Detect which cell encompasses the target text, then output its [x, y] center coordinate. 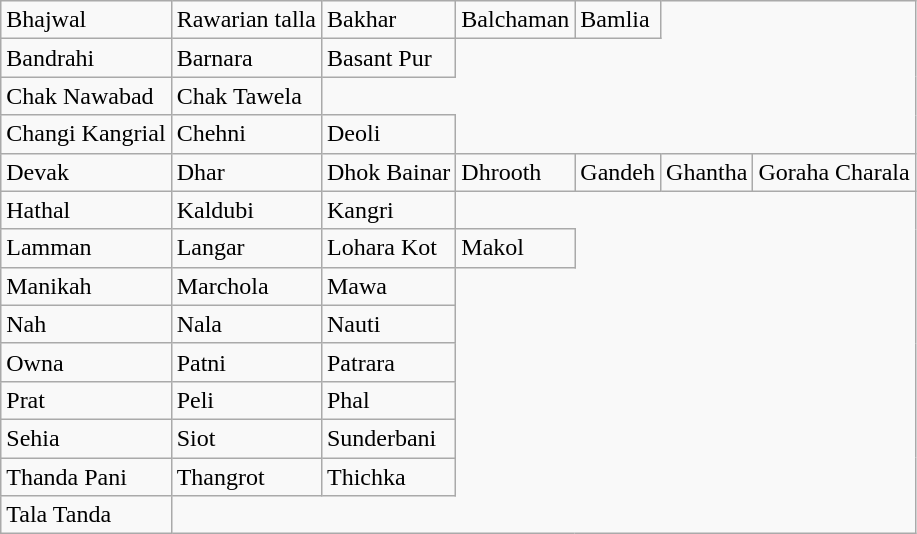
Bamlia [618, 20]
Chehni [246, 134]
Bhajwal [86, 20]
Manikah [86, 286]
Phal [388, 400]
Lohara Kot [388, 248]
Goraha Charala [834, 172]
Hathal [86, 210]
Mawa [388, 286]
Gandeh [618, 172]
Ghantha [707, 172]
Patrara [388, 362]
Prat [86, 400]
Balchaman [516, 20]
Thichka [388, 477]
Kaldubi [246, 210]
Barnara [246, 58]
Bandrahi [86, 58]
Dhok Bainar [388, 172]
Chak Tawela [246, 96]
Basant Pur [388, 58]
Thangrot [246, 477]
Patni [246, 362]
Sehia [86, 438]
Nah [86, 324]
Sunderbani [388, 438]
Changi Kangrial [86, 134]
Tala Tanda [86, 515]
Deoli [388, 134]
Makol [516, 248]
Lamman [86, 248]
Thanda Pani [86, 477]
Marchola [246, 286]
Owna [86, 362]
Dhar [246, 172]
Dhrooth [516, 172]
Peli [246, 400]
Devak [86, 172]
Chak Nawabad [86, 96]
Siot [246, 438]
Nala [246, 324]
Langar [246, 248]
Bakhar [388, 20]
Nauti [388, 324]
Kangri [388, 210]
Rawarian talla [246, 20]
